Find where the given text appears and provide that cell's center as (x, y) coordinate. 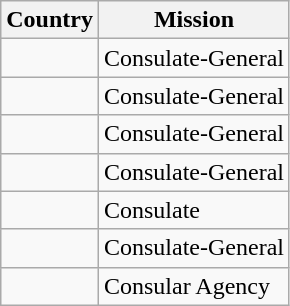
Consular Agency (194, 286)
Country (50, 20)
Mission (194, 20)
Consulate (194, 210)
